From the cell containing the given text, extract its center point as (x, y) coordinate. 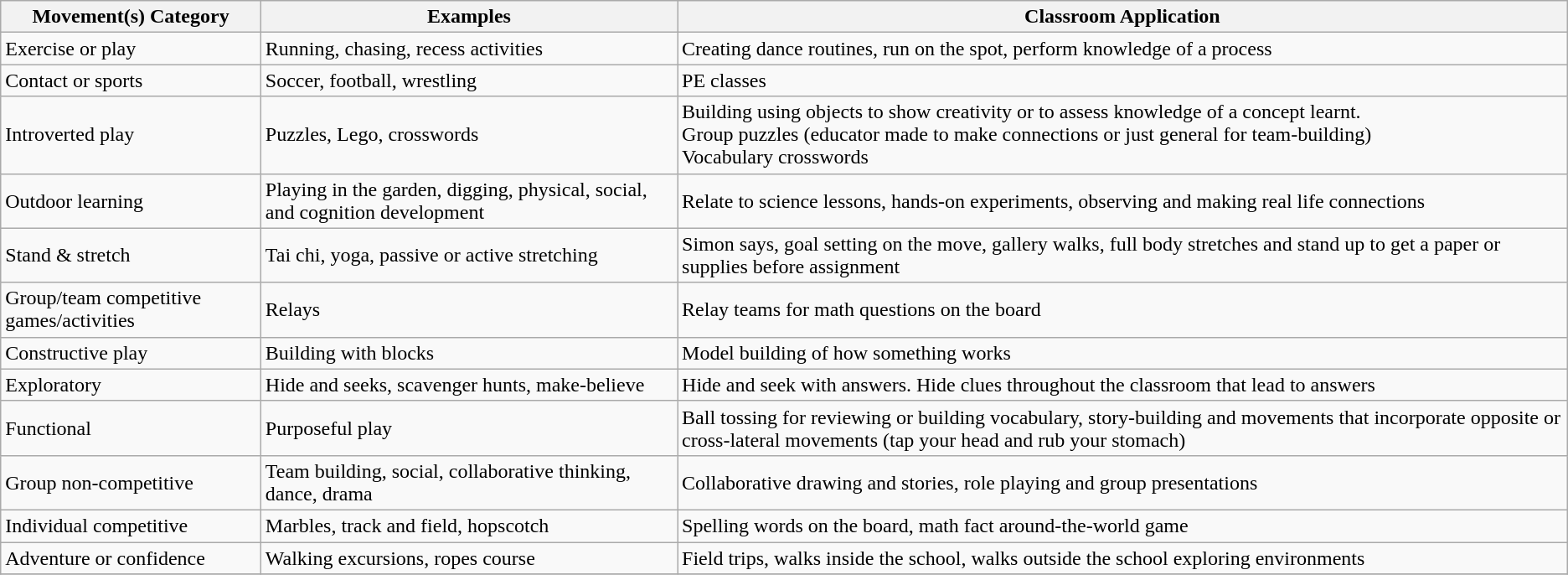
Outdoor learning (131, 201)
Soccer, football, wrestling (469, 80)
Relay teams for math questions on the board (1122, 310)
Collaborative drawing and stories, role playing and group presentations (1122, 483)
Constructive play (131, 353)
Examples (469, 17)
Purposeful play (469, 427)
Contact or sports (131, 80)
PE classes (1122, 80)
Creating dance routines, run on the spot, perform knowledge of a process (1122, 49)
Relate to science lessons, hands-on experiments, observing and making real life connections (1122, 201)
Introverted play (131, 135)
Stand & stretch (131, 255)
Field trips, walks inside the school, walks outside the school exploring environments (1122, 557)
Spelling words on the board, math fact around-the-world game (1122, 526)
Building with blocks (469, 353)
Classroom Application (1122, 17)
Individual competitive (131, 526)
Movement(s) Category (131, 17)
Walking excursions, ropes course (469, 557)
Playing in the garden, digging, physical, social, and cognition development (469, 201)
Exercise or play (131, 49)
Adventure or confidence (131, 557)
Model building of how something works (1122, 353)
Running, chasing, recess activities (469, 49)
Group non-competitive (131, 483)
Hide and seeks, scavenger hunts, make-believe (469, 385)
Group/team competitive games/activities (131, 310)
Exploratory (131, 385)
Marbles, track and field, hopscotch (469, 526)
Relays (469, 310)
Simon says, goal setting on the move, gallery walks, full body stretches and stand up to get a paper or supplies before assignment (1122, 255)
Team building, social, collaborative thinking, dance, drama (469, 483)
Functional (131, 427)
Puzzles, Lego, crosswords (469, 135)
Hide and seek with answers. Hide clues throughout the classroom that lead to answers (1122, 385)
Tai chi, yoga, passive or active stretching (469, 255)
